Extract the (X, Y) coordinate from the center of the cell holding the provided text.  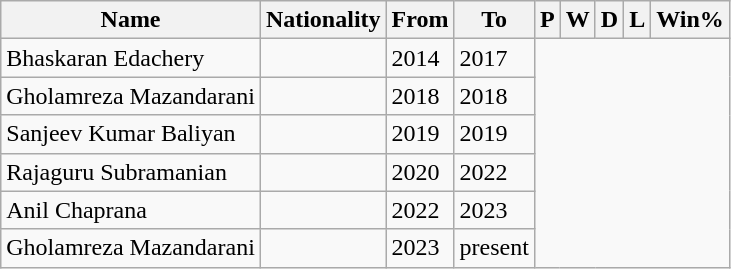
Bhaskaran Edachery (131, 58)
Name (131, 20)
2017 (494, 58)
W (578, 20)
To (494, 20)
Win% (690, 20)
present (494, 248)
2014 (420, 58)
L (638, 20)
Anil Chaprana (131, 210)
From (420, 20)
D (609, 20)
2020 (420, 172)
Nationality (323, 20)
Sanjeev Kumar Baliyan (131, 134)
Rajaguru Subramanian (131, 172)
P (547, 20)
